Pinpoint the cell where the given text exists, returning its [x, y] midpoint coordinate. 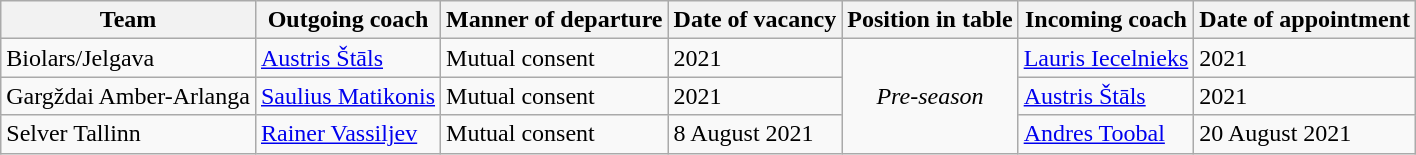
Incoming coach [1106, 20]
Date of appointment [1305, 20]
Team [128, 20]
Manner of departure [554, 20]
Biolars/Jelgava [128, 58]
Position in table [930, 20]
Andres Toobal [1106, 134]
Date of vacancy [755, 20]
Gargždai Amber-Arlanga [128, 96]
8 August 2021 [755, 134]
Lauris Iecelnieks [1106, 58]
Rainer Vassiljev [348, 134]
Saulius Matikonis [348, 96]
Selver Tallinn [128, 134]
Pre-season [930, 96]
Outgoing coach [348, 20]
20 August 2021 [1305, 134]
